Capture the cell that displays the provided text and extract its (X, Y) central coordinate. 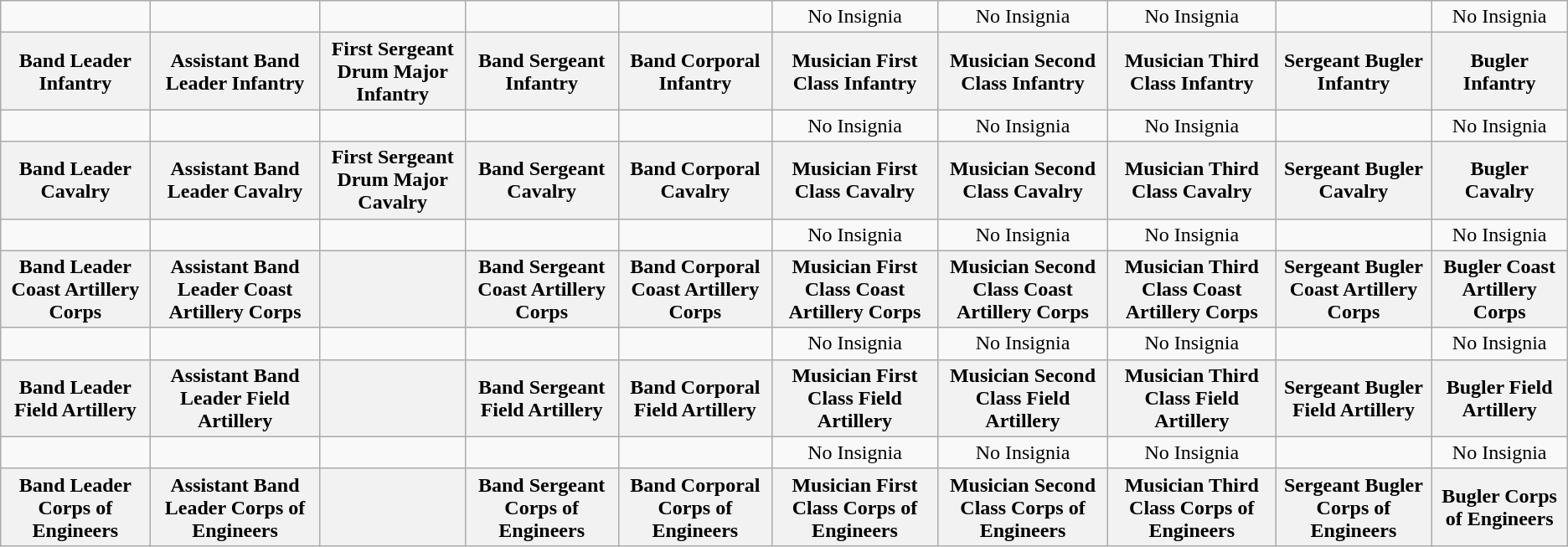
Band Leader Field Artillery (75, 398)
Band Leader Corps of Engineers (75, 507)
Musician Third Class Coast Artillery Corps (1192, 289)
Band Sergeant Field Artillery (541, 398)
Sergeant Bugler Corps of Engineers (1354, 507)
Sergeant Bugler Coast Artillery Corps (1354, 289)
Band Corporal Infantry (695, 71)
Assistant Band Leader Coast Artillery Corps (235, 289)
Musician First Class Field Artillery (855, 398)
Musician Second Class Infantry (1023, 71)
Musician Third Class Corps of Engineers (1192, 507)
Musician Second Class Coast Artillery Corps (1023, 289)
Band Leader Infantry (75, 71)
Bugler Coast Artillery Corps (1499, 289)
Bugler Infantry (1499, 71)
Sergeant Bugler Cavalry (1354, 180)
Musician Second Class Corps of Engineers (1023, 507)
Sergeant Bugler Infantry (1354, 71)
Band Leader Coast Artillery Corps (75, 289)
Assistant Band Leader Field Artillery (235, 398)
Musician Second Class Field Artillery (1023, 398)
Bugler Cavalry (1499, 180)
First Sergeant Drum Major Cavalry (392, 180)
Sergeant Bugler Field Artillery (1354, 398)
Band Sergeant Infantry (541, 71)
Band Sergeant Cavalry (541, 180)
Band Leader Cavalry (75, 180)
Bugler Field Artillery (1499, 398)
Musician Third Class Cavalry (1192, 180)
Band Corporal Field Artillery (695, 398)
Assistant Band Leader Corps of Engineers (235, 507)
Band Sergeant Corps of Engineers (541, 507)
Band Corporal Coast Artillery Corps (695, 289)
Musician First Class Corps of Engineers (855, 507)
Band Sergeant Coast Artillery Corps (541, 289)
First Sergeant Drum Major Infantry (392, 71)
Musician First Class Cavalry (855, 180)
Musician First Class Infantry (855, 71)
Bugler Corps of Engineers (1499, 507)
Assistant Band Leader Infantry (235, 71)
Assistant Band Leader Cavalry (235, 180)
Musician Third Class Infantry (1192, 71)
Musician Second Class Cavalry (1023, 180)
Band Corporal Corps of Engineers (695, 507)
Band Corporal Cavalry (695, 180)
Musician First Class Coast Artillery Corps (855, 289)
Musician Third Class Field Artillery (1192, 398)
